Identify which cell holds the provided text, then report its [x, y] central coordinate. 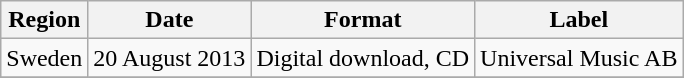
Sweden [44, 58]
Universal Music AB [579, 58]
Digital download, CD [363, 58]
Format [363, 20]
Label [579, 20]
Region [44, 20]
Date [170, 20]
20 August 2013 [170, 58]
